For the text-containing cell, return its midpoint in [X, Y] coordinate format. 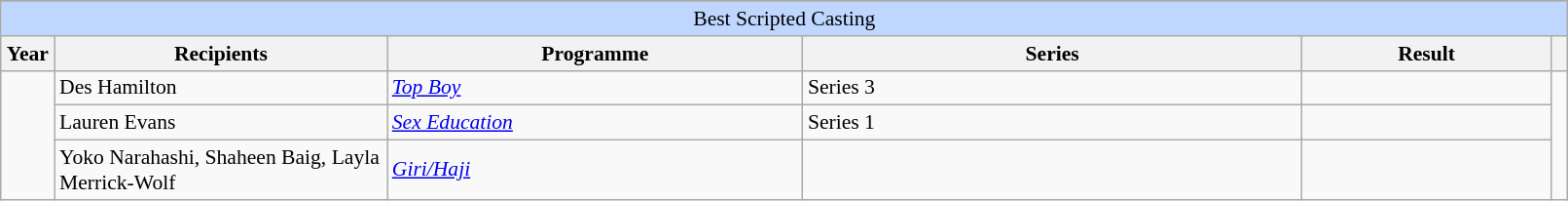
Yoko Narahashi, Shaheen Baig, Layla Merrick-Wolf [221, 170]
Lauren Evans [221, 123]
Programme [596, 54]
Result [1426, 54]
Recipients [221, 54]
Best Scripted Casting [784, 19]
Sex Education [596, 123]
Year [27, 54]
Series 1 [1053, 123]
Series [1053, 54]
Giri/Haji [596, 170]
Top Boy [596, 88]
Des Hamilton [221, 88]
Series 3 [1053, 88]
